Scan for the cell matching the given text and deliver its (X, Y) coordinate at center. 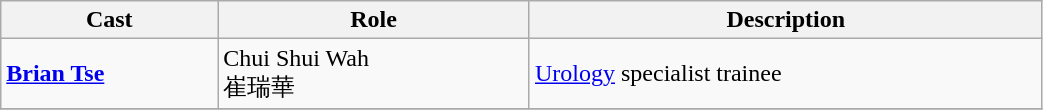
Brian Tse (110, 74)
Chui Shui Wah崔瑞華 (374, 74)
Role (374, 20)
Description (786, 20)
Cast (110, 20)
Urology specialist trainee (786, 74)
